Return the (x, y) coordinate for the center point of the cell that contains the specified text.  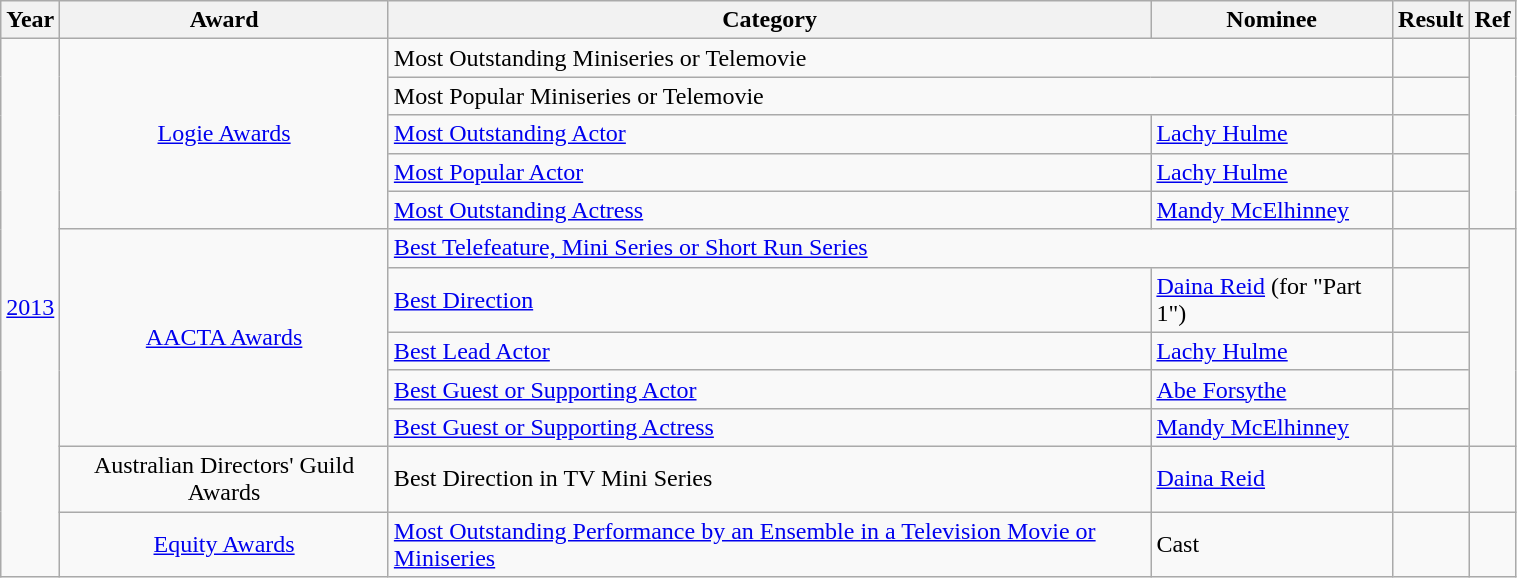
Category (770, 20)
2013 (30, 308)
Australian Directors' Guild Awards (224, 478)
Most Popular Actor (770, 172)
Year (30, 20)
Award (224, 20)
Result (1431, 20)
Nominee (1272, 20)
Most Outstanding Performance by an Ensemble in a Television Movie or Miniseries (770, 544)
Best Direction in TV Mini Series (770, 478)
AACTA Awards (224, 338)
Abe Forsythe (1272, 389)
Best Direction (770, 300)
Best Guest or Supporting Actress (770, 427)
Most Outstanding Actress (770, 210)
Equity Awards (224, 544)
Cast (1272, 544)
Most Outstanding Actor (770, 134)
Best Lead Actor (770, 351)
Most Outstanding Miniseries or Telemovie (890, 58)
Best Telefeature, Mini Series or Short Run Series (890, 248)
Daina Reid (1272, 478)
Best Guest or Supporting Actor (770, 389)
Logie Awards (224, 134)
Ref (1492, 20)
Daina Reid (for "Part 1") (1272, 300)
Most Popular Miniseries or Telemovie (890, 96)
